Detect which cell encompasses the target text, then output its [x, y] center coordinate. 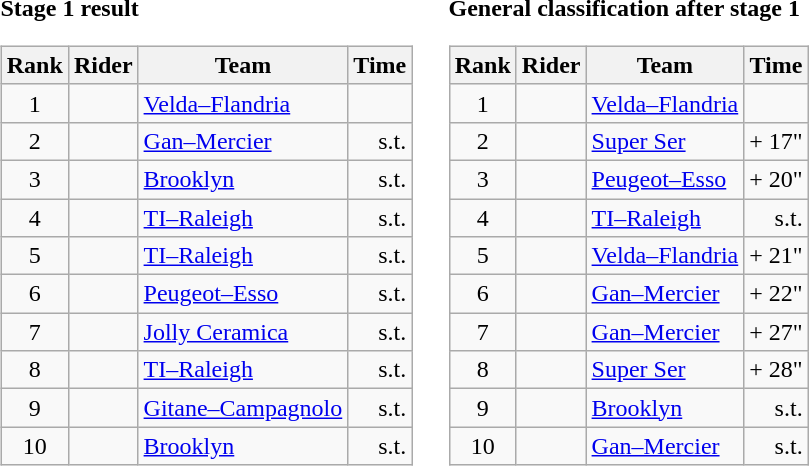
+ 21" [776, 256]
+ 28" [776, 370]
+ 27" [776, 332]
Gitane–Campagnolo [243, 408]
+ 20" [776, 179]
+ 22" [776, 294]
Jolly Ceramica [243, 332]
+ 17" [776, 141]
